Search for the cell housing the specified text and yield its [X, Y] center coordinate. 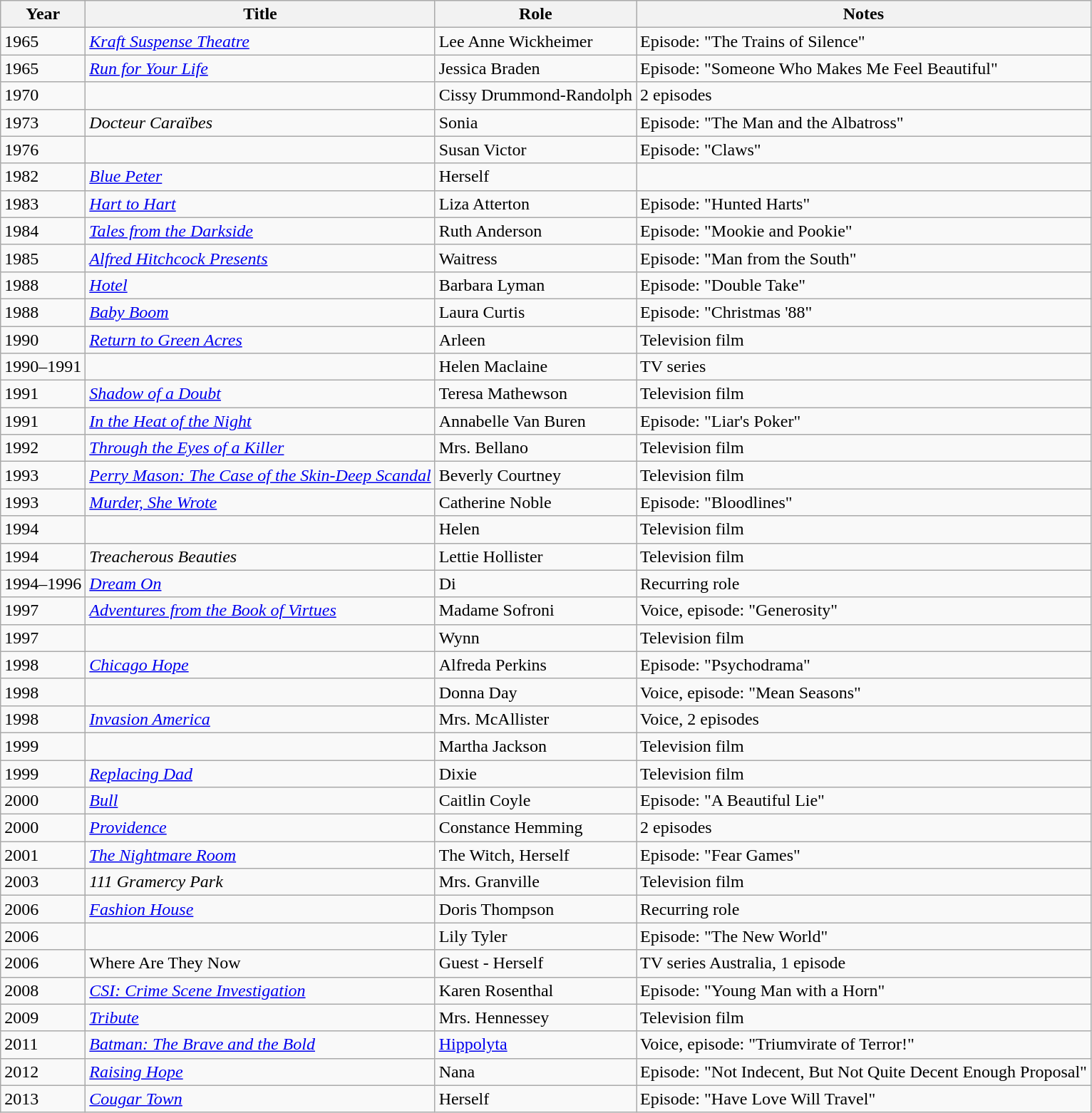
Catherine Noble [535, 502]
Teresa Mathewson [535, 394]
Laura Curtis [535, 312]
Episode: "The Man and the Albatross" [863, 123]
Episode: "Hunted Harts" [863, 204]
1983 [43, 204]
Voice, 2 episodes [863, 719]
Mrs. Granville [535, 882]
2009 [43, 1018]
Dream On [260, 584]
Episode: "The New World" [863, 936]
Episode: "Someone Who Makes Me Feel Beautiful" [863, 68]
Ruth Anderson [535, 231]
Episode: "Not Indecent, But Not Quite Decent Enough Proposal" [863, 1072]
Episode: "Have Love Will Travel" [863, 1099]
Year [43, 14]
Perry Mason: The Case of the Skin-Deep Scandal [260, 475]
In the Heat of the Night [260, 421]
Role [535, 14]
Liza Atterton [535, 204]
Docteur Caraïbes [260, 123]
The Nightmare Room [260, 855]
TV series Australia, 1 episode [863, 963]
1970 [43, 95]
111 Gramercy Park [260, 882]
Barbara Lyman [535, 285]
Title [260, 14]
1992 [43, 448]
Susan Victor [535, 150]
Episode: "Bloodlines" [863, 502]
Donna Day [535, 692]
Episode: "Fear Games" [863, 855]
Batman: The Brave and the Bold [260, 1045]
2011 [43, 1045]
Lily Tyler [535, 936]
TV series [863, 367]
Invasion America [260, 719]
CSI: Crime Scene Investigation [260, 990]
Karen Rosenthal [535, 990]
Cissy Drummond-Randolph [535, 95]
1973 [43, 123]
Episode: "Mookie and Pookie" [863, 231]
Madame Sofroni [535, 611]
2001 [43, 855]
1994–1996 [43, 584]
1990–1991 [43, 367]
Hippolyta [535, 1045]
Alfreda Perkins [535, 665]
Lee Anne Wickheimer [535, 41]
2003 [43, 882]
Dixie [535, 773]
Episode: "Man from the South" [863, 258]
Hotel [260, 285]
Caitlin Coyle [535, 801]
Treacherous Beauties [260, 556]
2013 [43, 1099]
1976 [43, 150]
Episode: "Young Man with a Horn" [863, 990]
Helen [535, 529]
Murder, She Wrote [260, 502]
Helen Maclaine [535, 367]
Episode: "The Trains of Silence" [863, 41]
Baby Boom [260, 312]
1982 [43, 177]
Voice, episode: "Mean Seasons" [863, 692]
Blue Peter [260, 177]
Arleen [535, 340]
Constance Hemming [535, 828]
Episode: "A Beautiful Lie" [863, 801]
Providence [260, 828]
Voice, episode: "Triumvirate of Terror!" [863, 1045]
Annabelle Van Buren [535, 421]
Doris Thompson [535, 909]
Return to Green Acres [260, 340]
Shadow of a Doubt [260, 394]
Nana [535, 1072]
Tales from the Darkside [260, 231]
Chicago Hope [260, 665]
Voice, episode: "Generosity" [863, 611]
Mrs. McAllister [535, 719]
Sonia [535, 123]
Waitress [535, 258]
Martha Jackson [535, 746]
Episode: "Psychodrama" [863, 665]
Wynn [535, 638]
Beverly Courtney [535, 475]
Where Are They Now [260, 963]
Tribute [260, 1018]
Episode: "Christmas '88" [863, 312]
Bull [260, 801]
Episode: "Liar's Poker" [863, 421]
Fashion House [260, 909]
Run for Your Life [260, 68]
Guest - Herself [535, 963]
Kraft Suspense Theatre [260, 41]
1984 [43, 231]
Di [535, 584]
Raising Hope [260, 1072]
Adventures from the Book of Virtues [260, 611]
2012 [43, 1072]
1985 [43, 258]
1990 [43, 340]
Lettie Hollister [535, 556]
Notes [863, 14]
Alfred Hitchcock Presents [260, 258]
Cougar Town [260, 1099]
Episode: "Claws" [863, 150]
Mrs. Bellano [535, 448]
Through the Eyes of a Killer [260, 448]
Mrs. Hennessey [535, 1018]
Hart to Hart [260, 204]
Replacing Dad [260, 773]
Jessica Braden [535, 68]
Episode: "Double Take" [863, 285]
The Witch, Herself [535, 855]
2008 [43, 990]
